Return [X, Y] of the center of cell containing provided text 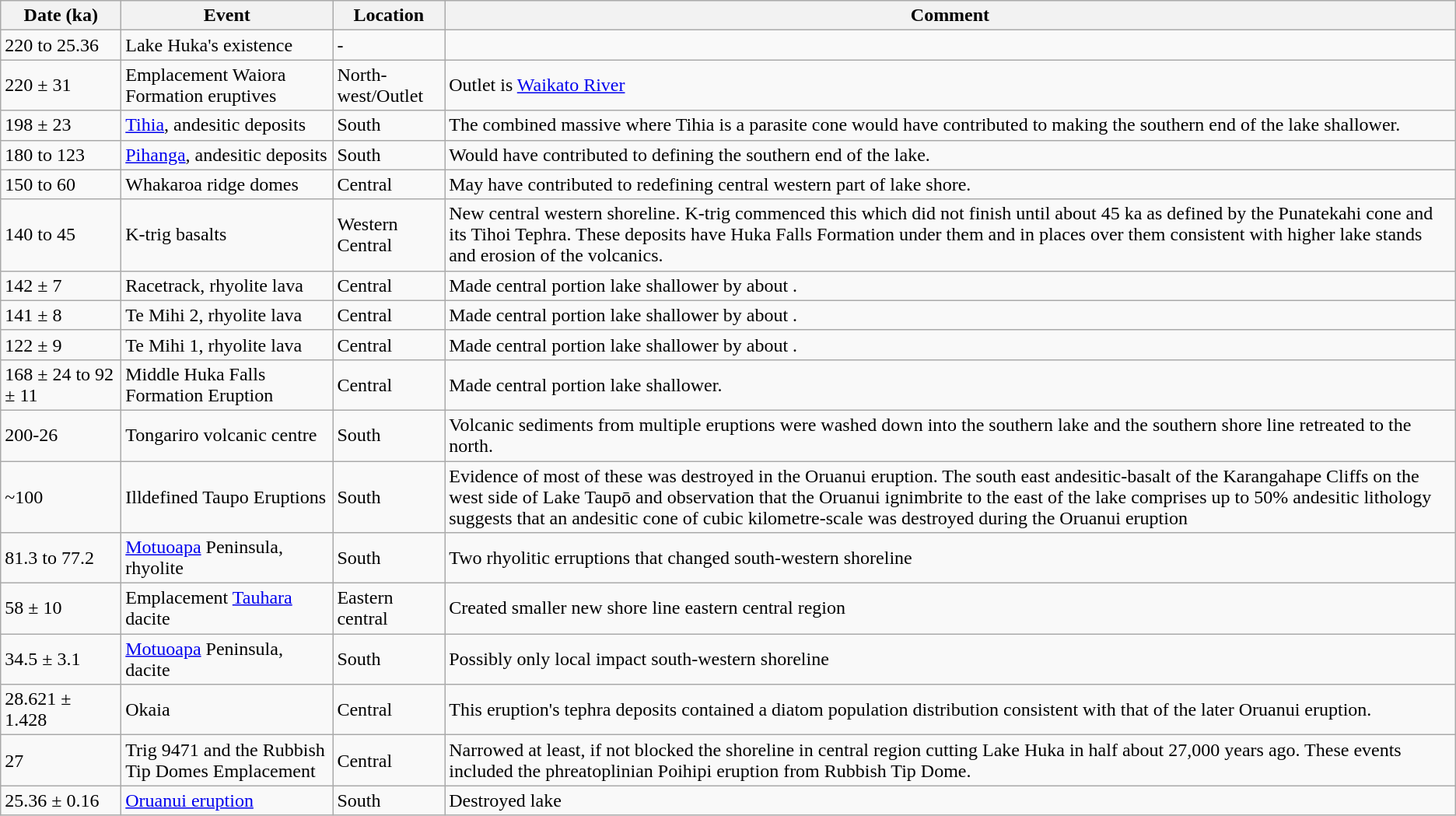
220 ± 31 [61, 86]
Tongariro volcanic centre [227, 436]
- [389, 45]
141 ± 8 [61, 315]
Whakaroa ridge domes [227, 184]
May have contributed to redefining central western part of lake shore. [950, 184]
25.36 ± 0.16 [61, 800]
Would have contributed to defining the southern end of the lake. [950, 155]
168 ± 24 to 92 ± 11 [61, 384]
K-trig basalts [227, 235]
Motuoapa Peninsula, rhyolite [227, 559]
180 to 123 [61, 155]
North-west/Outlet [389, 86]
Comment [950, 16]
Date (ka) [61, 16]
Event [227, 16]
Te Mihi 2, rhyolite lava [227, 315]
27 [61, 761]
Tihia, andesitic deposits [227, 125]
~100 [61, 496]
150 to 60 [61, 184]
Emplacement Waiora Formation eruptives [227, 86]
Western Central [389, 235]
Pihanga, andesitic deposits [227, 155]
142 ± 7 [61, 285]
This eruption's tephra deposits contained a diatom population distribution consistent with that of the later Oruanui eruption. [950, 709]
Lake Huka's existence [227, 45]
58 ± 10 [61, 608]
198 ± 23 [61, 125]
Possibly only local impact south-western shoreline [950, 660]
Destroyed lake [950, 800]
Made central portion lake shallower. [950, 384]
Created smaller new shore line eastern central region [950, 608]
122 ± 9 [61, 345]
200-26 [61, 436]
Okaia [227, 709]
Middle Huka Falls Formation Eruption [227, 384]
Racetrack, rhyolite lava [227, 285]
Location [389, 16]
Te Mihi 1, rhyolite lava [227, 345]
140 to 45 [61, 235]
Trig 9471 and the Rubbish Tip Domes Emplacement [227, 761]
81.3 to 77.2 [61, 559]
28.621 ± 1.428 [61, 709]
Motuoapa Peninsula, dacite [227, 660]
220 to 25.36 [61, 45]
Eastern central [389, 608]
Two rhyolitic erruptions that changed south-western shoreline [950, 559]
Oruanui eruption [227, 800]
The combined massive where Tihia is a parasite cone would have contributed to making the southern end of the lake shallower. [950, 125]
34.5 ± 3.1 [61, 660]
Illdefined Taupo Eruptions [227, 496]
Outlet is Waikato River [950, 86]
Emplacement Tauhara dacite [227, 608]
Volcanic sediments from multiple eruptions were washed down into the southern lake and the southern shore line retreated to the north. [950, 436]
